Determine the [x, y] coordinate at the center of the cell enclosing the given text.  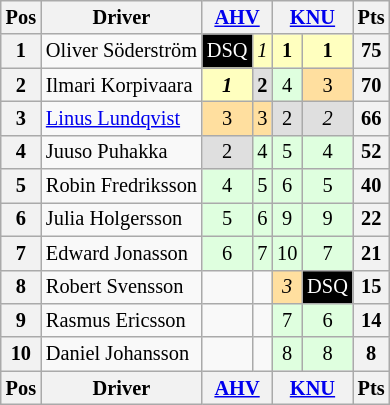
21 [372, 253]
Rasmus Ericsson [122, 320]
Edward Jonasson [122, 253]
40 [372, 186]
Juuso Puhakka [122, 152]
Robin Fredriksson [122, 186]
75 [372, 51]
Robert Svensson [122, 287]
Ilmari Korpivaara [122, 85]
14 [372, 320]
52 [372, 152]
66 [372, 118]
15 [372, 287]
Daniel Johansson [122, 354]
Oliver Söderström [122, 51]
Linus Lundqvist [122, 118]
70 [372, 85]
22 [372, 219]
Julia Holgersson [122, 219]
